Detect which cell encompasses the target text, then output its (x, y) center coordinate. 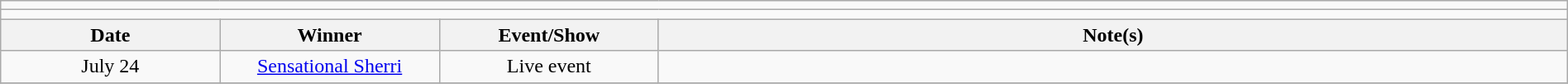
Note(s) (1113, 35)
Live event (549, 67)
Winner (329, 35)
Sensational Sherri (329, 67)
July 24 (111, 67)
Date (111, 35)
Event/Show (549, 35)
